Return (X, Y) of the center of cell containing provided text 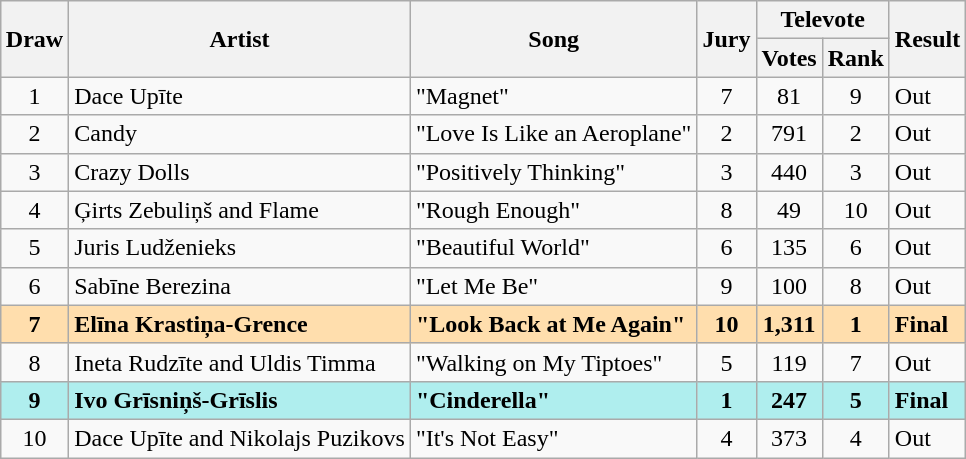
Dace Upīte (240, 96)
Televote (822, 20)
Juris Ludženieks (240, 248)
Jury (726, 39)
440 (789, 172)
Result (927, 39)
1,311 (789, 324)
"Look Back at Me Again" (554, 324)
"Walking on My Tiptoes" (554, 362)
Crazy Dolls (240, 172)
"It's Not Easy" (554, 438)
247 (789, 400)
"Let Me Be" (554, 286)
135 (789, 248)
81 (789, 96)
Dace Upīte and Nikolajs Puzikovs (240, 438)
Votes (789, 58)
Draw (34, 39)
791 (789, 134)
Sabīne Berezina (240, 286)
Rank (856, 58)
Candy (240, 134)
"Rough Enough" (554, 210)
"Love Is Like an Aeroplane" (554, 134)
Ineta Rudzīte and Uldis Timma (240, 362)
"Beautiful World" (554, 248)
Song (554, 39)
Ģirts Zebuliņš and Flame (240, 210)
373 (789, 438)
"Positively Thinking" (554, 172)
100 (789, 286)
119 (789, 362)
"Magnet" (554, 96)
Ivo Grīsniņš-Grīslis (240, 400)
"Cinderella" (554, 400)
Elīna Krastiņa-Grence (240, 324)
49 (789, 210)
Artist (240, 39)
